Search for the cell housing the specified text and yield its [x, y] center coordinate. 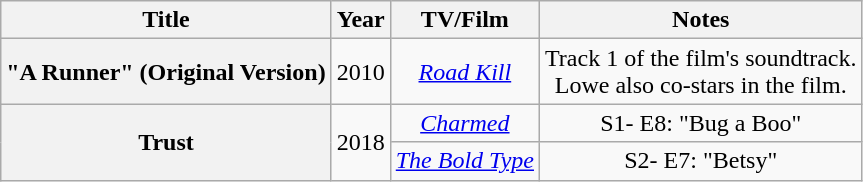
Road Kill [464, 72]
TV/Film [464, 20]
"A Runner" (Original Version) [166, 72]
2018 [360, 142]
The Bold Type [464, 161]
Notes [701, 20]
2010 [360, 72]
Track 1 of the film's soundtrack.Lowe also co-stars in the film. [701, 72]
S1- E8: "Bug a Boo" [701, 123]
Year [360, 20]
Trust [166, 142]
Title [166, 20]
S2- E7: "Betsy" [701, 161]
Charmed [464, 123]
